Detect which cell encompasses the target text, then output its (x, y) center coordinate. 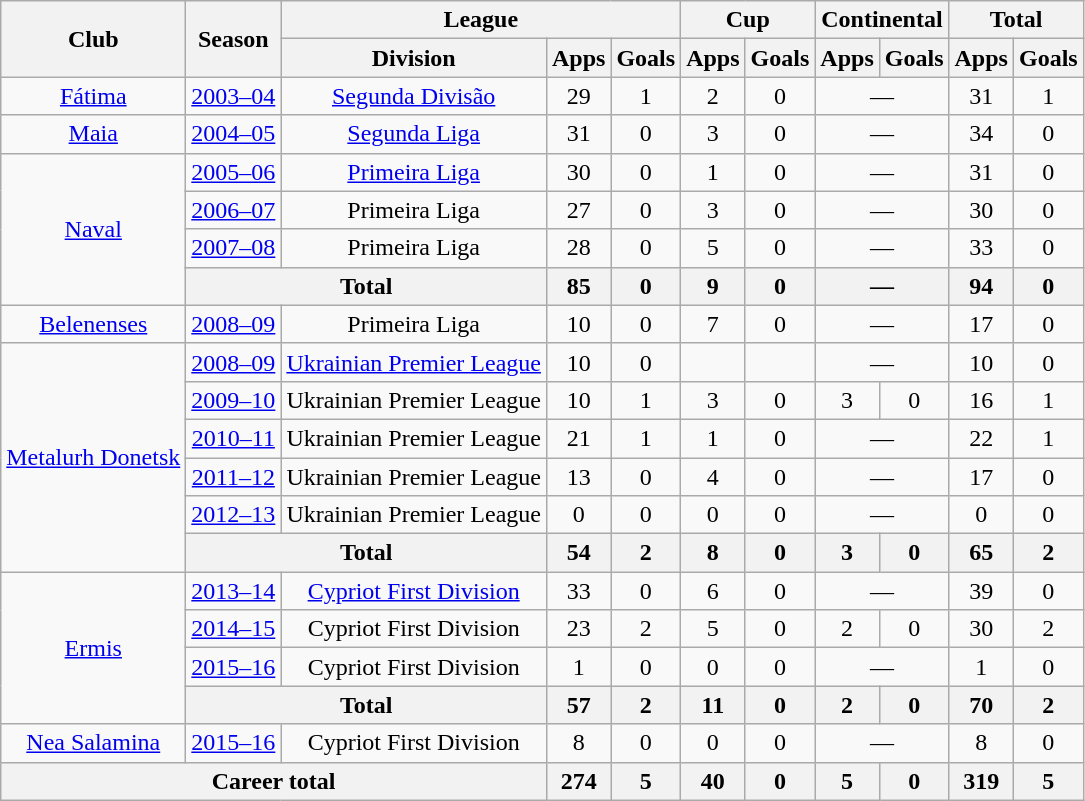
4 (713, 477)
Segunda Divisão (414, 96)
Continental (882, 20)
2014–15 (234, 629)
94 (981, 286)
2013–14 (234, 591)
34 (981, 134)
70 (981, 705)
39 (981, 591)
Cup (748, 20)
Division (414, 58)
274 (578, 781)
Club (94, 39)
Belenenses (94, 324)
29 (578, 96)
13 (578, 477)
Season (234, 39)
2010–11 (234, 438)
Nea Salamina (94, 743)
28 (578, 248)
Metalurh Donetsk (94, 457)
Maia (94, 134)
2006–07 (234, 210)
54 (578, 553)
2003–04 (234, 96)
9 (713, 286)
85 (578, 286)
57 (578, 705)
16 (981, 400)
21 (578, 438)
Naval (94, 229)
6 (713, 591)
319 (981, 781)
Segunda Liga (414, 134)
65 (981, 553)
40 (713, 781)
Fátima (94, 96)
23 (578, 629)
11 (713, 705)
League (481, 20)
2005–06 (234, 172)
Career total (274, 781)
7 (713, 324)
2007–08 (234, 248)
Ermis (94, 648)
2012–13 (234, 515)
2009–10 (234, 400)
27 (578, 210)
2011–12 (234, 477)
2004–05 (234, 134)
22 (981, 438)
